Return the (x, y) coordinate for the center point of the cell that contains the specified text.  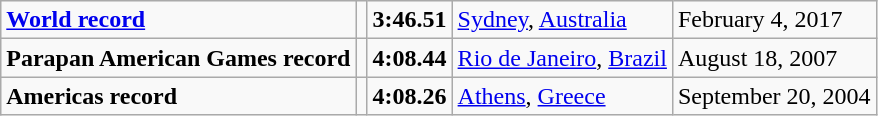
3:46.51 (410, 20)
Athens, Greece (562, 96)
World record (178, 20)
Sydney, Australia (562, 20)
February 4, 2017 (774, 20)
Rio de Janeiro, Brazil (562, 58)
4:08.44 (410, 58)
September 20, 2004 (774, 96)
4:08.26 (410, 96)
Parapan American Games record (178, 58)
Americas record (178, 96)
August 18, 2007 (774, 58)
